Search for the cell housing the specified text and yield its [x, y] center coordinate. 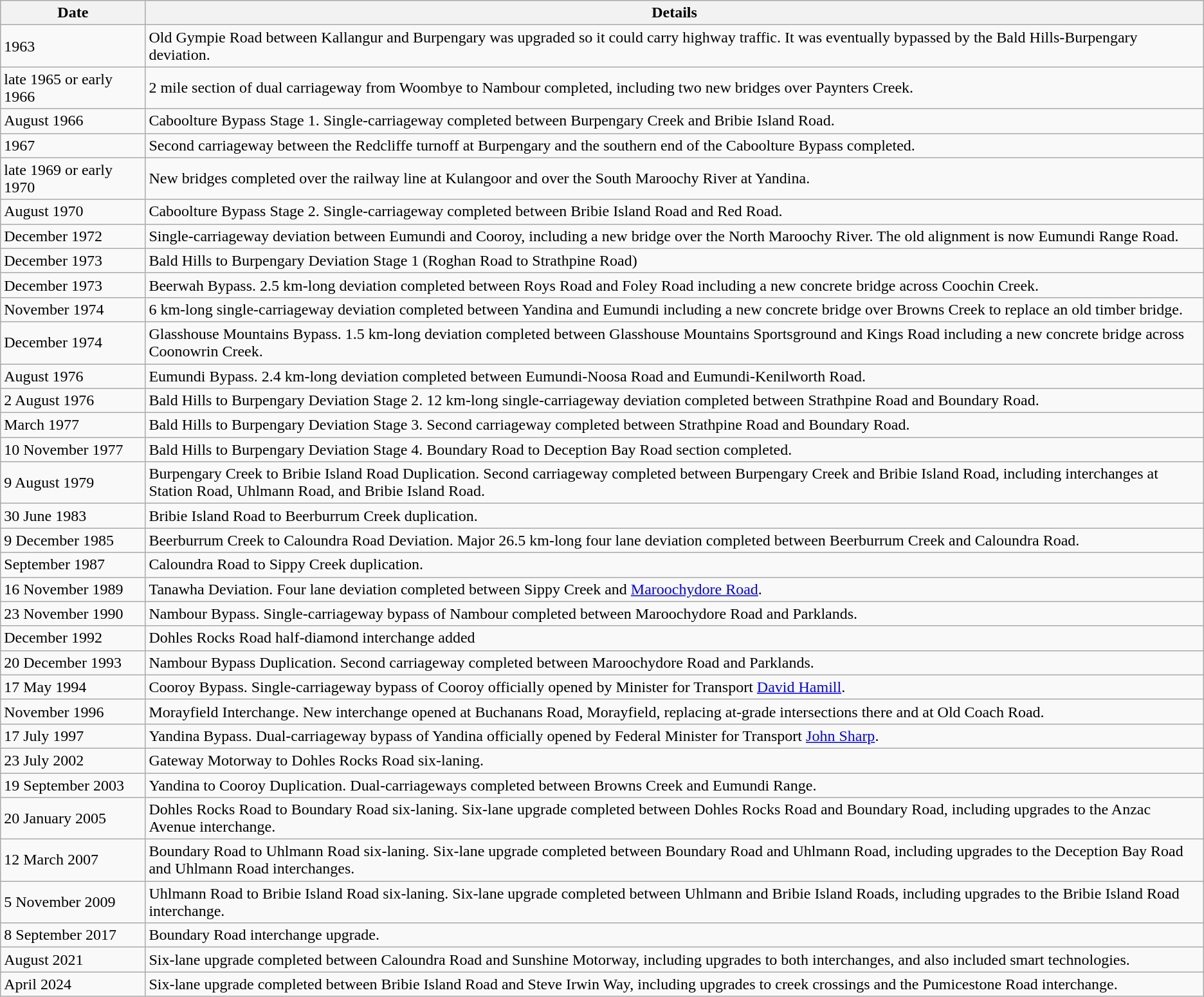
Bald Hills to Burpengary Deviation Stage 4. Boundary Road to Deception Bay Road section completed. [674, 450]
23 November 1990 [73, 614]
August 2021 [73, 960]
Caboolture Bypass Stage 1. Single-carriageway completed between Burpengary Creek and Bribie Island Road. [674, 121]
1963 [73, 46]
Boundary Road interchange upgrade. [674, 935]
Bribie Island Road to Beerburrum Creek duplication. [674, 516]
New bridges completed over the railway line at Kulangoor and over the South Maroochy River at Yandina. [674, 179]
5 November 2009 [73, 902]
December 1992 [73, 638]
Bald Hills to Burpengary Deviation Stage 3. Second carriageway completed between Strathpine Road and Boundary Road. [674, 425]
17 May 1994 [73, 687]
2 mile section of dual carriageway from Woombye to Nambour completed, including two new bridges over Paynters Creek. [674, 87]
December 1974 [73, 342]
November 1974 [73, 309]
Morayfield Interchange. New interchange opened at Buchanans Road, Morayfield, replacing at-grade intersections there and at Old Coach Road. [674, 711]
Dohles Rocks Road half-diamond interchange added [674, 638]
Caloundra Road to Sippy Creek duplication. [674, 565]
20 January 2005 [73, 818]
Bald Hills to Burpengary Deviation Stage 2. 12 km-long single-carriageway deviation completed between Strathpine Road and Boundary Road. [674, 401]
19 September 2003 [73, 785]
9 December 1985 [73, 540]
December 1972 [73, 236]
late 1965 or early 1966 [73, 87]
Details [674, 13]
Beerwah Bypass. 2.5 km-long deviation completed between Roys Road and Foley Road including a new concrete bridge across Coochin Creek. [674, 285]
Beerburrum Creek to Caloundra Road Deviation. Major 26.5 km-long four lane deviation completed between Beerburrum Creek and Caloundra Road. [674, 540]
9 August 1979 [73, 482]
23 July 2002 [73, 760]
August 1976 [73, 376]
20 December 1993 [73, 663]
10 November 1977 [73, 450]
Nambour Bypass Duplication. Second carriageway completed between Maroochydore Road and Parklands. [674, 663]
17 July 1997 [73, 736]
August 1970 [73, 212]
Date [73, 13]
November 1996 [73, 711]
16 November 1989 [73, 589]
Yandina Bypass. Dual-carriageway bypass of Yandina officially opened by Federal Minister for Transport John Sharp. [674, 736]
Caboolture Bypass Stage 2. Single-carriageway completed between Bribie Island Road and Red Road. [674, 212]
30 June 1983 [73, 516]
August 1966 [73, 121]
Second carriageway between the Redcliffe turnoff at Burpengary and the southern end of the Caboolture Bypass completed. [674, 145]
2 August 1976 [73, 401]
8 September 2017 [73, 935]
September 1987 [73, 565]
Nambour Bypass. Single-carriageway bypass of Nambour completed between Maroochydore Road and Parklands. [674, 614]
Cooroy Bypass. Single-carriageway bypass of Cooroy officially opened by Minister for Transport David Hamill. [674, 687]
late 1969 or early 1970 [73, 179]
Tanawha Deviation. Four lane deviation completed between Sippy Creek and Maroochydore Road. [674, 589]
Bald Hills to Burpengary Deviation Stage 1 (Roghan Road to Strathpine Road) [674, 261]
Yandina to Cooroy Duplication. Dual-carriageways completed between Browns Creek and Eumundi Range. [674, 785]
Gateway Motorway to Dohles Rocks Road six-laning. [674, 760]
1967 [73, 145]
Eumundi Bypass. 2.4 km-long deviation completed between Eumundi-Noosa Road and Eumundi-Kenilworth Road. [674, 376]
12 March 2007 [73, 861]
March 1977 [73, 425]
April 2024 [73, 984]
